Output the [x, y] coordinate of the center of the cell containing the given text.  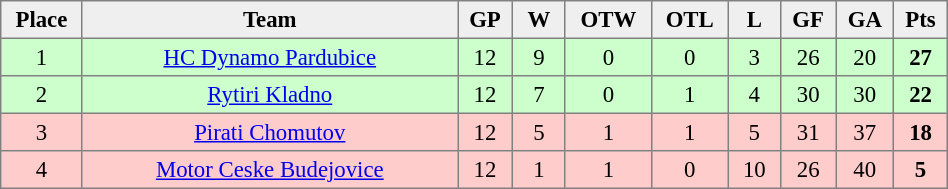
Team [270, 20]
9 [538, 57]
OTL [690, 20]
Pirati Chomutov [270, 132]
27 [920, 57]
20 [865, 57]
10 [754, 170]
Pts [920, 20]
37 [865, 132]
HC Dynamo Pardubice [270, 57]
22 [920, 95]
GF [808, 20]
2 [42, 95]
40 [865, 170]
31 [808, 132]
7 [538, 95]
L [754, 20]
Place [42, 20]
GA [865, 20]
GP [486, 20]
18 [920, 132]
W [538, 20]
Rytiri Kladno [270, 95]
Motor Ceske Budejovice [270, 170]
OTW [608, 20]
